Return (x, y) of the center of cell containing provided text 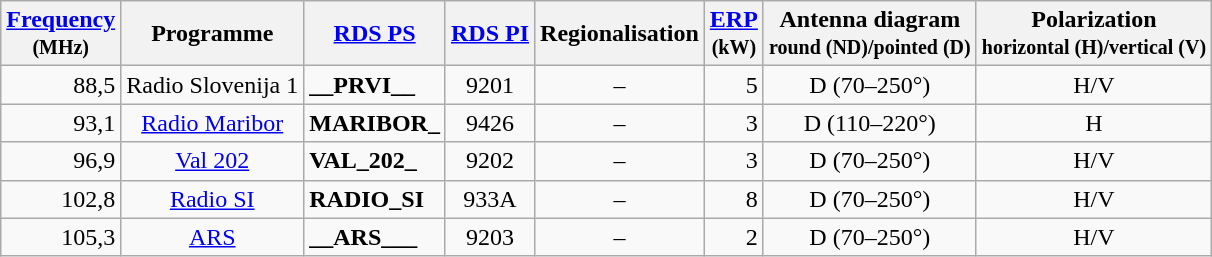
88,5 (61, 85)
Polarizationhorizontal (H)/vertical (V) (1094, 34)
ERP(kW) (734, 34)
Radio SI (212, 199)
96,9 (61, 161)
VAL_202_ (375, 161)
ARS (212, 237)
105,3 (61, 237)
D (110–220°) (870, 123)
RDS PS (375, 34)
933A (490, 199)
93,1 (61, 123)
H (1094, 123)
8 (734, 199)
2 (734, 237)
Programme (212, 34)
9202 (490, 161)
102,8 (61, 199)
Frequency(MHz) (61, 34)
9203 (490, 237)
Antenna diagramround (ND)/pointed (D) (870, 34)
9201 (490, 85)
Radio Slovenija 1 (212, 85)
Regionalisation (620, 34)
RDS PI (490, 34)
5 (734, 85)
RADIO_SI (375, 199)
__ARS___ (375, 237)
9426 (490, 123)
Radio Maribor (212, 123)
MARIBOR_ (375, 123)
__PRVI__ (375, 85)
Val 202 (212, 161)
